Capture the cell that displays the provided text and extract its (X, Y) central coordinate. 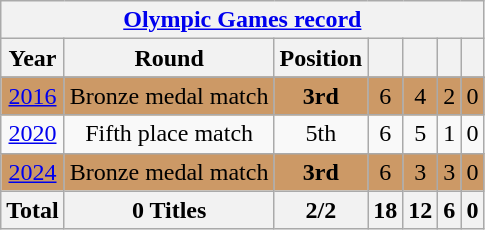
0 Titles (169, 210)
2 (450, 96)
Year (33, 58)
1 (450, 134)
2024 (33, 172)
5 (420, 134)
4 (420, 96)
Fifth place match (169, 134)
Olympic Games record (242, 20)
Position (321, 58)
2/2 (321, 210)
2016 (33, 96)
18 (386, 210)
12 (420, 210)
Round (169, 58)
5th (321, 134)
2020 (33, 134)
Total (33, 210)
